Scan for the cell matching the given text and deliver its [x, y] coordinate at center. 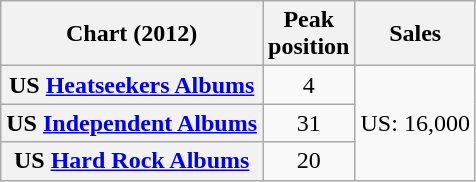
US Heatseekers Albums [132, 85]
US Hard Rock Albums [132, 161]
Chart (2012) [132, 34]
4 [309, 85]
Sales [415, 34]
20 [309, 161]
US: 16,000 [415, 123]
Peakposition [309, 34]
US Independent Albums [132, 123]
31 [309, 123]
